Detect which cell encompasses the target text, then output its (X, Y) center coordinate. 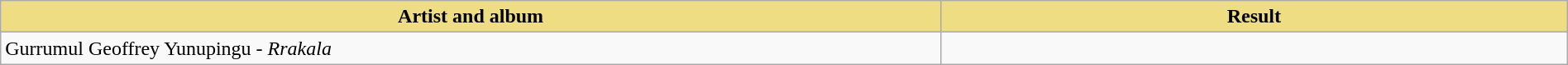
Result (1254, 17)
Gurrumul Geoffrey Yunupingu - Rrakala (471, 48)
Artist and album (471, 17)
